Determine the [X, Y] coordinate at the center of the cell enclosing the given text.  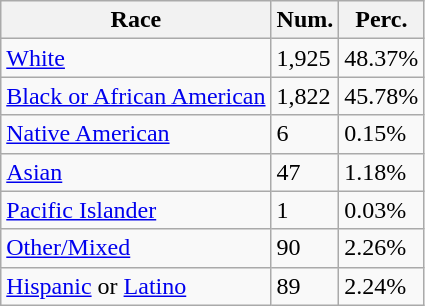
Asian [136, 172]
Race [136, 20]
Native American [136, 134]
2.26% [382, 248]
0.15% [382, 134]
1 [305, 210]
Perc. [382, 20]
1,822 [305, 96]
Num. [305, 20]
White [136, 58]
Hispanic or Latino [136, 286]
90 [305, 248]
48.37% [382, 58]
6 [305, 134]
Pacific Islander [136, 210]
89 [305, 286]
1.18% [382, 172]
1,925 [305, 58]
47 [305, 172]
0.03% [382, 210]
2.24% [382, 286]
Black or African American [136, 96]
45.78% [382, 96]
Other/Mixed [136, 248]
